From the cell containing the given text, extract its center point as (X, Y) coordinate. 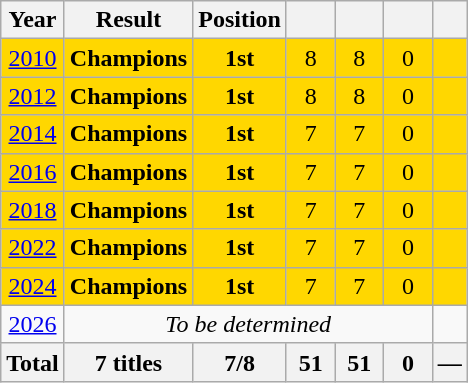
7 titles (128, 362)
To be determined (248, 324)
2014 (33, 134)
— (450, 362)
2022 (33, 248)
Position (240, 20)
2018 (33, 210)
2016 (33, 172)
2012 (33, 96)
Result (128, 20)
Total (33, 362)
2010 (33, 58)
Year (33, 20)
2024 (33, 286)
7/8 (240, 362)
2026 (33, 324)
